Extract the [X, Y] coordinate from the center of the cell holding the provided text.  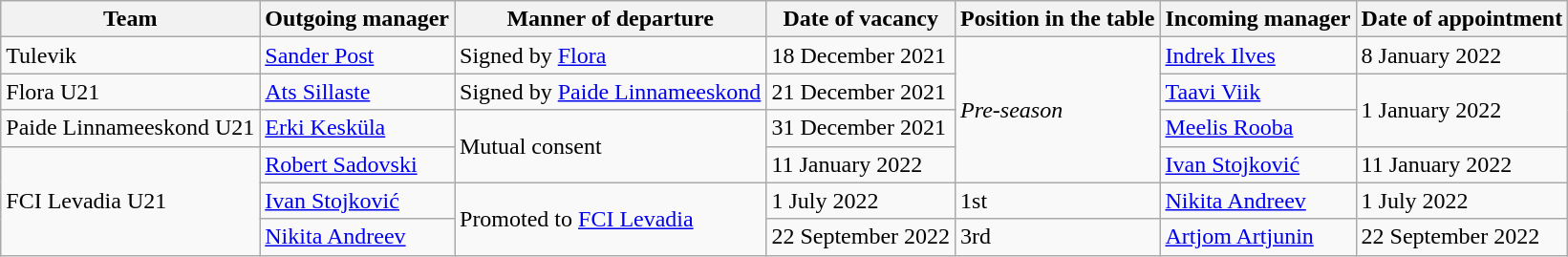
3rd [1058, 237]
Pre-season [1058, 110]
Taavi Viik [1257, 92]
Manner of departure [611, 19]
Promoted to FCI Levadia [611, 219]
1st [1058, 201]
Robert Sadovski [357, 164]
Mutual consent [611, 146]
Indrek Ilves [1257, 55]
Ats Sillaste [357, 92]
Tulevik [130, 55]
21 December 2021 [861, 92]
Date of appointment [1462, 19]
8 January 2022 [1462, 55]
Signed by Flora [611, 55]
Flora U21 [130, 92]
18 December 2021 [861, 55]
Erki Kesküla [357, 128]
Meelis Rooba [1257, 128]
1 January 2022 [1462, 110]
Artjom Artjunin [1257, 237]
FCI Levadia U21 [130, 201]
Date of vacancy [861, 19]
Incoming manager [1257, 19]
31 December 2021 [861, 128]
Sander Post [357, 55]
Outgoing manager [357, 19]
Paide Linnameeskond U21 [130, 128]
Team [130, 19]
Signed by Paide Linnameeskond [611, 92]
Position in the table [1058, 19]
